Determine the [x, y] coordinate at the center of the cell enclosing the given text.  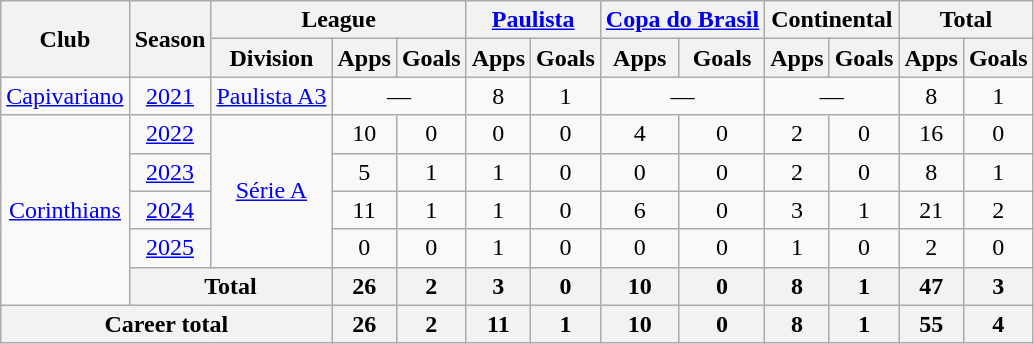
2023 [170, 172]
6 [640, 210]
16 [931, 134]
Paulista A3 [272, 96]
2021 [170, 96]
2025 [170, 248]
Copa do Brasil [682, 20]
Paulista [533, 20]
21 [931, 210]
2022 [170, 134]
Capivariano [65, 96]
2024 [170, 210]
League [338, 20]
Continental [832, 20]
Career total [166, 324]
Série A [272, 191]
Club [65, 39]
55 [931, 324]
Corinthians [65, 210]
5 [364, 172]
Division [272, 58]
47 [931, 286]
Season [170, 39]
